Output the [X, Y] coordinate of the center of the cell containing the given text.  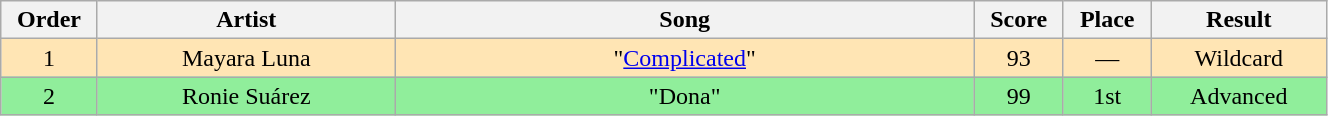
Advanced [1238, 96]
2 [49, 96]
Place [1107, 20]
1 [49, 58]
"Complicated" [684, 58]
Score [1018, 20]
Mayara Luna [246, 58]
93 [1018, 58]
Wildcard [1238, 58]
"Dona" [684, 96]
Order [49, 20]
1st [1107, 96]
— [1107, 58]
Artist [246, 20]
Result [1238, 20]
Song [684, 20]
99 [1018, 96]
Ronie Suárez [246, 96]
